Extract the [X, Y] coordinate from the center of the cell holding the provided text.  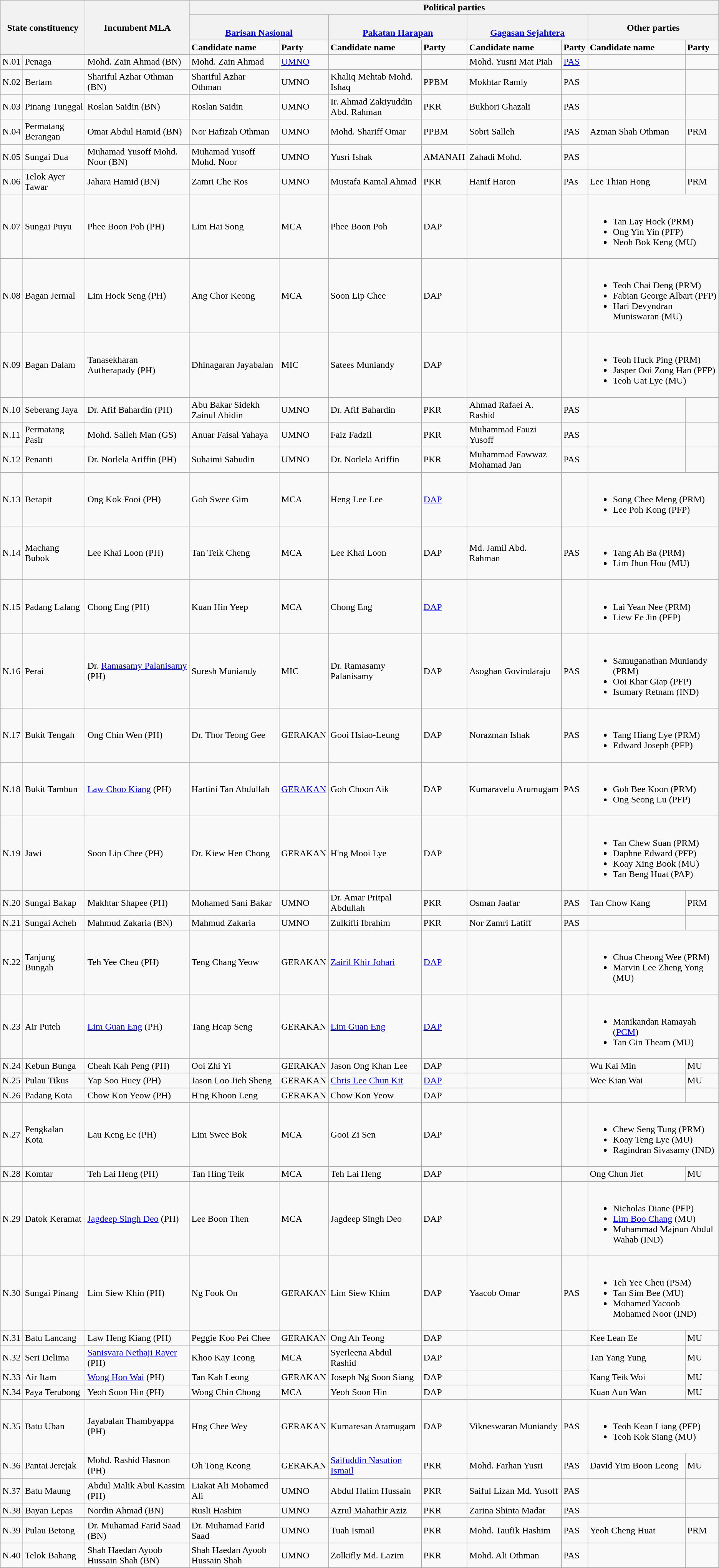
Nor Hafizah Othman [234, 131]
N.33 [12, 1377]
Phee Boon Poh [375, 226]
Mohd. Farhan Yusri [514, 1466]
Md. Jamil Abd. Rahman [514, 553]
Padang Lalang [54, 607]
Satees Muniandy [375, 365]
Chow Kon Yeow (PH) [138, 1095]
Chow Kon Yeow [375, 1095]
Tuah Ismail [375, 1530]
Machang Bubok [54, 553]
N.30 [12, 1293]
N.16 [12, 671]
Penanti [54, 460]
Jagdeep Singh Deo [375, 1219]
Samuganathan Muniandy (PRM)Ooi Khar Giap (PFP)Isumary Retnam (IND) [653, 671]
Lau Keng Ee (PH) [138, 1134]
Tanjung Bungah [54, 962]
N.40 [12, 1555]
Pulau Tikus [54, 1080]
N.15 [12, 607]
Goh Swee Gim [234, 499]
Kuan Hin Yeep [234, 607]
N.25 [12, 1080]
Faiz Fadzil [375, 435]
Teh Yee Cheu (PSM)Tan Sim Bee (MU)Mohamed Yacoob Mohamed Noor (IND) [653, 1293]
Permatang Berangan [54, 131]
Yeoh Soon Hin (PH) [138, 1392]
Shah Haedan Ayoob Hussain Shah [234, 1555]
Jahara Hamid (BN) [138, 181]
Zarina Shinta Madar [514, 1510]
Tan Chow Kang [636, 903]
Saifuddin Nasution Ismail [375, 1466]
Tan Hing Teik [234, 1174]
Tang Ah Ba (PRM)Lim Jhun Hou (MU) [653, 553]
Lai Yean Nee (PRM)Liew Ee Jin (PFP) [653, 607]
H'ng Khoon Leng [234, 1095]
Kumaravelu Arumugam [514, 789]
Bagan Dalam [54, 365]
Chris Lee Chun Kit [375, 1080]
Zairil Khir Johari [375, 962]
Teng Chang Yeow [234, 962]
Yaacob Omar [514, 1293]
Mohd. Taufik Hashim [514, 1530]
N.14 [12, 553]
Yeoh Cheng Huat [636, 1530]
N.36 [12, 1466]
Nicholas Diane (PFP)Lim Boo Chang (MU)Muhammad Majnun Abdul Wahab (IND) [653, 1219]
N.10 [12, 410]
Paya Terubong [54, 1392]
Muhammad Fawwaz Mohamad Jan [514, 460]
Bertam [54, 81]
Teh Lai Heng (PH) [138, 1174]
Ong Chin Wen (PH) [138, 735]
Air Puteh [54, 1026]
Incumbent MLA [138, 28]
Batu Lancang [54, 1338]
Other parties [653, 28]
Dr. Norlela Ariffin (PH) [138, 460]
Gagasan Sejahtera [527, 28]
Tan Teik Cheng [234, 553]
Zolkifly Md. Lazim [375, 1555]
Yap Soo Huey (PH) [138, 1080]
Azman Shah Othman [636, 131]
N.18 [12, 789]
Bayan Lepas [54, 1510]
Permatang Pasir [54, 435]
Air Itam [54, 1377]
Song Chee Meng (PRM)Lee Poh Kong (PFP) [653, 499]
Ahmad Rafaei A. Rashid [514, 410]
Mahmud Zakaria (BN) [138, 923]
Batu Maung [54, 1490]
Law Choo Kiang (PH) [138, 789]
Datok Keramat [54, 1219]
Shah Haedan Ayoob Hussain Shah (BN) [138, 1555]
AMANAH [444, 157]
N.09 [12, 365]
Abdul Halim Hussain [375, 1490]
Teh Yee Cheu (PH) [138, 962]
Chua Cheong Wee (PRM)Marvin Lee Zheng Yong (MU) [653, 962]
N.21 [12, 923]
Khoo Kay Teong [234, 1357]
Tan Chew Suan (PRM)Daphne Edward (PFP)Koay Xing Book (MU)Tan Beng Huat (PAP) [653, 853]
Mohamed Sani Bakar [234, 903]
Ang Chor Keong [234, 296]
Lee Boon Then [234, 1219]
Hanif Haron [514, 181]
Joseph Ng Soon Siang [375, 1377]
Political parties [454, 8]
Muhamad Yusoff Mohd. Noor [234, 157]
N.11 [12, 435]
Zahadi Mohd. [514, 157]
N.02 [12, 81]
Tang Heap Seng [234, 1026]
Suhaimi Sabudin [234, 460]
Sanisvara Nethaji Rayer (PH) [138, 1357]
Ong Kok Fooi (PH) [138, 499]
Mohd. Yusni Mat Piah [514, 62]
N.24 [12, 1066]
Khaliq Mehtab Mohd. Ishaq [375, 81]
Chong Eng (PH) [138, 607]
Soon Lip Chee (PH) [138, 853]
Pantai Jerejak [54, 1466]
Anuar Faisal Yahaya [234, 435]
Chew Seng Tung (PRM)Koay Teng Lye (MU)Ragindran Sivasamy (IND) [653, 1134]
Wu Kai Min [636, 1066]
Sungai Puyu [54, 226]
Pinang Tunggal [54, 107]
Komtar [54, 1174]
N.05 [12, 157]
Bukit Tambun [54, 789]
Makhtar Shapee (PH) [138, 903]
Azrul Mahathir Aziz [375, 1510]
Roslan Saidin (BN) [138, 107]
Sobri Salleh [514, 131]
Soon Lip Chee [375, 296]
Abdul Malik Abul Kassim (PH) [138, 1490]
Berapit [54, 499]
Shariful Azhar Othman (BN) [138, 81]
Kuan Aun Wan [636, 1392]
Heng Lee Lee [375, 499]
Pengkalan Kota [54, 1134]
Lim Hai Song [234, 226]
Norazman Ishak [514, 735]
Ir. Ahmad Zakiyuddin Abd. Rahman [375, 107]
N.19 [12, 853]
N.23 [12, 1026]
Phee Boon Poh (PH) [138, 226]
Teoh Huck Ping (PRM)Jasper Ooi Zong Han (PFP)Teoh Uat Lye (MU) [653, 365]
N.06 [12, 181]
Batu Uban [54, 1426]
Jayabalan Thambyappa (PH) [138, 1426]
N.29 [12, 1219]
N.17 [12, 735]
Syerleena Abdul Rashid [375, 1357]
Osman Jaafar [514, 903]
Omar Abdul Hamid (BN) [138, 131]
Hng Chee Wey [234, 1426]
Bagan Jermal [54, 296]
N.08 [12, 296]
Lee Thian Hong [636, 181]
Roslan Saidin [234, 107]
Mohd. Shariff Omar [375, 131]
Muhammad Fauzi Yusoff [514, 435]
N.39 [12, 1530]
Pulau Betong [54, 1530]
Dr. Thor Teong Gee [234, 735]
Vikneswaran Muniandy [514, 1426]
Ooi Zhi Yi [234, 1066]
Nordin Ahmad (BN) [138, 1510]
Penaga [54, 62]
Abu Bakar Sidekh Zainul Abidin [234, 410]
Zamri Che Ros [234, 181]
Jason Ong Khan Lee [375, 1066]
N.38 [12, 1510]
Dr. Muhamad Farid Saad [234, 1530]
N.22 [12, 962]
Tanasekharan Autherapady (PH) [138, 365]
Jason Loo Jieh Sheng [234, 1080]
Jawi [54, 853]
Zulkifli Ibrahim [375, 923]
Telok Ayer Tawar [54, 181]
Yeoh Soon Hin [375, 1392]
N.01 [12, 62]
N.37 [12, 1490]
N.31 [12, 1338]
Mohd. Ali Othman [514, 1555]
Sungai Dua [54, 157]
H'ng Mooi Lye [375, 853]
Lim Siew Khin (PH) [138, 1293]
Bukhori Ghazali [514, 107]
Dr. Ramasamy Palanisamy [375, 671]
Goh Choon Aik [375, 789]
Manikandan Ramayah (PCM)Tan Gin Theam (MU) [653, 1026]
Lim Guan Eng (PH) [138, 1026]
Tan Yang Yung [636, 1357]
Ng Fook On [234, 1293]
Sungai Bakap [54, 903]
Kumaresan Aramugam [375, 1426]
Wee Kian Wai [636, 1080]
N.26 [12, 1095]
Asoghan Govindaraju [514, 671]
David Yim Boon Leong [636, 1466]
Suresh Muniandy [234, 671]
Lim Siew Khim [375, 1293]
Tang Hiang Lye (PRM)Edward Joseph (PFP) [653, 735]
Perai [54, 671]
N.07 [12, 226]
Wong Hon Wai (PH) [138, 1377]
Teoh Chai Deng (PRM)Fabian George Albart (PFP)Hari Devyndran Muniswaran (MU) [653, 296]
Mokhtar Ramly [514, 81]
Shariful Azhar Othman [234, 81]
Wong Chin Chong [234, 1392]
Gooi Zi Sen [375, 1134]
Kee Lean Ee [636, 1338]
Dr. Ramasamy Palanisamy (PH) [138, 671]
N.13 [12, 499]
Kang Teik Woi [636, 1377]
N.32 [12, 1357]
Padang Kota [54, 1095]
Tan Lay Hock (PRM)Ong Yin Yin (PFP)Neoh Bok Keng (MU) [653, 226]
N.04 [12, 131]
Rusli Hashim [234, 1510]
Chong Eng [375, 607]
Dr. Afif Bahardin (PH) [138, 410]
Seri Delima [54, 1357]
Oh Tong Keong [234, 1466]
Bukit Tengah [54, 735]
Dr. Kiew Hen Chong [234, 853]
Mustafa Kamal Ahmad [375, 181]
Yusri Ishak [375, 157]
Ong Ah Teong [375, 1338]
Lim Guan Eng [375, 1026]
Ong Chun Jiet [636, 1174]
Goh Bee Koon (PRM)Ong Seong Lu (PFP) [653, 789]
N.35 [12, 1426]
N.34 [12, 1392]
Gooi Hsiao-Leung [375, 735]
Cheah Kah Peng (PH) [138, 1066]
Mohd. Rashid Hasnon (PH) [138, 1466]
Dr. Muhamad Farid Saad (BN) [138, 1530]
PAs [575, 181]
N.28 [12, 1174]
N.03 [12, 107]
Sungai Pinang [54, 1293]
Law Heng Kiang (PH) [138, 1338]
Jagdeep Singh Deo (PH) [138, 1219]
Peggie Koo Pei Chee [234, 1338]
Tan Kah Leong [234, 1377]
Lee Khai Loon (PH) [138, 553]
Barisan Nasional [259, 28]
Lee Khai Loon [375, 553]
Dr. Amar Pritpal Abdullah [375, 903]
Lim Swee Bok [234, 1134]
Lim Hock Seng (PH) [138, 296]
N.27 [12, 1134]
Mohd. Salleh Man (GS) [138, 435]
Telok Bahang [54, 1555]
Liakat Ali Mohamed Ali [234, 1490]
Teh Lai Heng [375, 1174]
Nor Zamri Latiff [514, 923]
Saiful Lizan Md. Yusoff [514, 1490]
State constituency [43, 28]
Kebun Bunga [54, 1066]
Mohd. Zain Ahmad [234, 62]
Seberang Jaya [54, 410]
N.12 [12, 460]
Dr. Afif Bahardin [375, 410]
Sungai Acheh [54, 923]
Dr. Norlela Ariffin [375, 460]
Teoh Kean Liang (PFP)Teoh Kok Siang (MU) [653, 1426]
Muhamad Yusoff Mohd. Noor (BN) [138, 157]
Pakatan Harapan [398, 28]
N.20 [12, 903]
Dhinagaran Jayabalan [234, 365]
Hartini Tan Abdullah [234, 789]
Mahmud Zakaria [234, 923]
Mohd. Zain Ahmad (BN) [138, 62]
